Determine the (X, Y) coordinate at the center of the cell enclosing the given text.  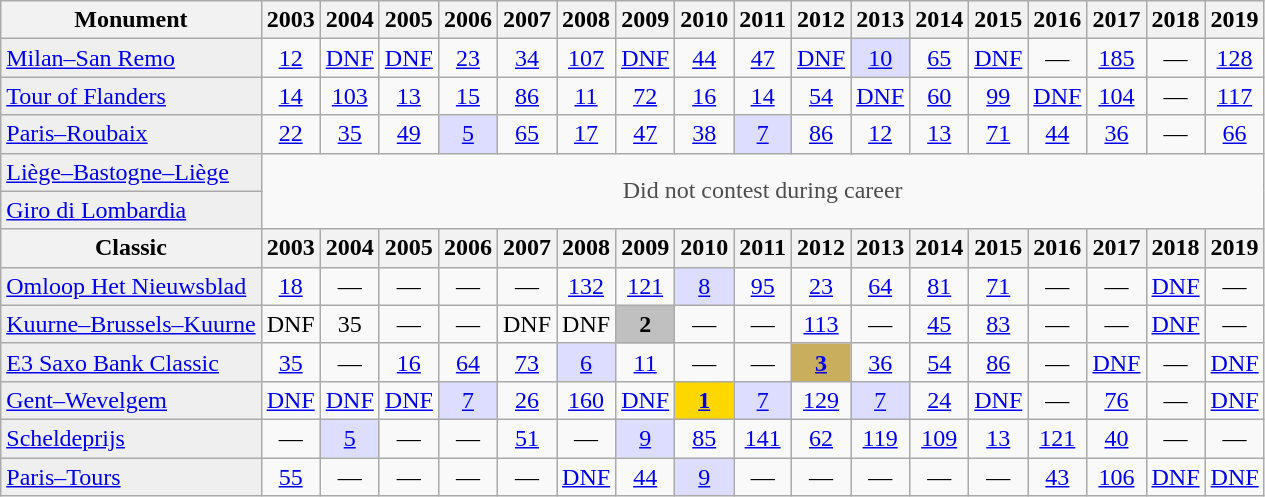
119 (880, 438)
Classic (131, 248)
55 (290, 477)
15 (468, 96)
51 (526, 438)
106 (1116, 477)
Monument (131, 20)
117 (1234, 96)
185 (1116, 58)
85 (704, 438)
Kuurne–Brussels–Kuurne (131, 324)
1 (704, 400)
Giro di Lombardia (131, 210)
128 (1234, 58)
160 (586, 400)
132 (586, 286)
129 (822, 400)
Paris–Tours (131, 477)
Tour of Flanders (131, 96)
141 (763, 438)
72 (646, 96)
8 (704, 286)
38 (704, 134)
76 (1116, 400)
17 (586, 134)
10 (880, 58)
Did not contest during career (762, 191)
6 (586, 362)
Scheldeprijs (131, 438)
99 (998, 96)
66 (1234, 134)
Milan–San Remo (131, 58)
34 (526, 58)
45 (940, 324)
Paris–Roubaix (131, 134)
113 (822, 324)
103 (350, 96)
60 (940, 96)
73 (526, 362)
62 (822, 438)
104 (1116, 96)
95 (763, 286)
83 (998, 324)
3 (822, 362)
Liège–Bastogne–Liège (131, 172)
81 (940, 286)
43 (1058, 477)
Gent–Wevelgem (131, 400)
E3 Saxo Bank Classic (131, 362)
109 (940, 438)
107 (586, 58)
49 (408, 134)
40 (1116, 438)
24 (940, 400)
Omloop Het Nieuwsblad (131, 286)
22 (290, 134)
18 (290, 286)
2 (646, 324)
26 (526, 400)
